From the cell containing the given text, extract its center point as (X, Y) coordinate. 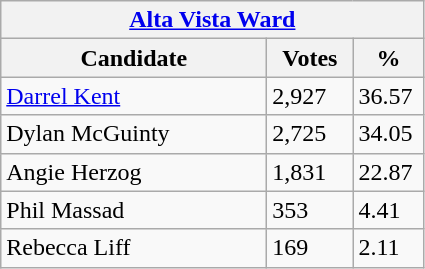
36.57 (388, 96)
34.05 (388, 134)
169 (310, 248)
Angie Herzog (134, 172)
2,725 (310, 134)
4.41 (388, 210)
1,831 (310, 172)
2,927 (310, 96)
Darrel Kent (134, 96)
353 (310, 210)
Votes (310, 58)
22.87 (388, 172)
2.11 (388, 248)
Phil Massad (134, 210)
Rebecca Liff (134, 248)
Dylan McGuinty (134, 134)
Alta Vista Ward (212, 20)
% (388, 58)
Candidate (134, 58)
